Capture the cell that displays the provided text and extract its [X, Y] central coordinate. 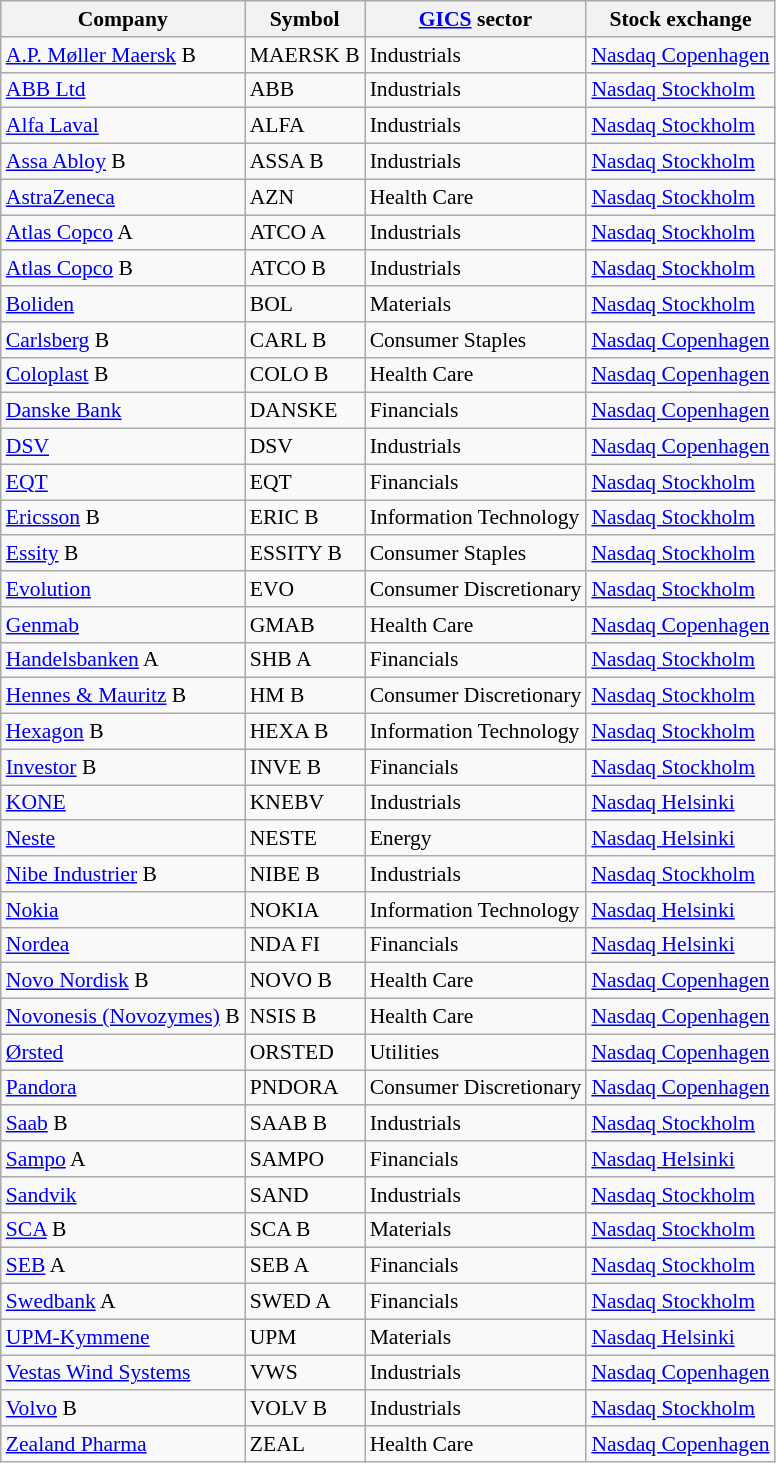
ABB Ltd [123, 90]
Coloplast B [123, 375]
NSIS B [305, 1017]
DANSKE [305, 411]
SAAB B [305, 1124]
INVE B [305, 767]
VWS [305, 1373]
Saab B [123, 1124]
Danske Bank [123, 411]
COLO B [305, 375]
Ericsson B [123, 518]
ATCO B [305, 269]
NDA FI [305, 945]
Genmab [123, 625]
Nordea [123, 945]
Boliden [123, 304]
Atlas Copco B [123, 269]
ALFA [305, 126]
Investor B [123, 767]
EVO [305, 589]
Alfa Laval [123, 126]
Ørsted [123, 1052]
Handelsbanken A [123, 660]
ERIC B [305, 518]
Novo Nordisk B [123, 981]
Carlsberg B [123, 340]
Evolution [123, 589]
PNDORA [305, 1088]
HM B [305, 696]
Neste [123, 839]
NOKIA [305, 910]
GICS sector [476, 19]
Sandvik [123, 1195]
AZN [305, 197]
KONE [123, 803]
UPM-Kymmene [123, 1337]
Zealand Pharma [123, 1444]
A.P. Møller Maersk B [123, 55]
UPM [305, 1337]
Company [123, 19]
GMAB [305, 625]
Nokia [123, 910]
Sampo A [123, 1159]
ZEAL [305, 1444]
ASSA B [305, 162]
Volvo B [123, 1409]
Assa Abloy B [123, 162]
Novonesis (Novozymes) B [123, 1017]
Vestas Wind Systems [123, 1373]
NIBE B [305, 874]
ORSTED [305, 1052]
Essity B [123, 554]
ESSITY B [305, 554]
VOLV B [305, 1409]
Utilities [476, 1052]
Nibe Industrier B [123, 874]
NESTE [305, 839]
Symbol [305, 19]
SHB A [305, 660]
MAERSK B [305, 55]
Stock exchange [680, 19]
Hexagon B [123, 732]
Energy [476, 839]
KNEBV [305, 803]
Atlas Copco A [123, 233]
NOVO B [305, 981]
Hennes & Mauritz B [123, 696]
Pandora [123, 1088]
SAND [305, 1195]
Swedbank A [123, 1302]
ABB [305, 90]
ATCO A [305, 233]
HEXA B [305, 732]
CARL B [305, 340]
SAMPO [305, 1159]
BOL [305, 304]
AstraZeneca [123, 197]
SWED A [305, 1302]
